Extract the (x, y) coordinate from the center of the cell holding the provided text.  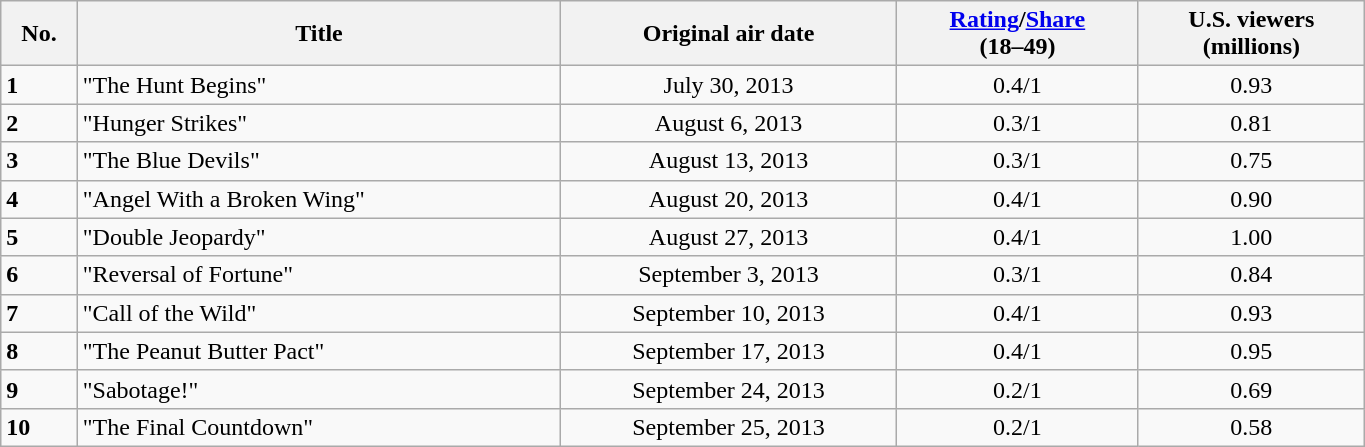
August 6, 2013 (729, 123)
September 17, 2013 (729, 351)
"Sabotage!" (318, 389)
U.S. viewers(millions) (1251, 34)
0.75 (1251, 161)
"Double Jeopardy" (318, 237)
"The Hunt Begins" (318, 85)
0.84 (1251, 275)
August 13, 2013 (729, 161)
2 (39, 123)
9 (39, 389)
0.58 (1251, 427)
0.81 (1251, 123)
September 3, 2013 (729, 275)
"The Peanut Butter Pact" (318, 351)
10 (39, 427)
July 30, 2013 (729, 85)
"Hunger Strikes" (318, 123)
Original air date (729, 34)
"The Blue Devils" (318, 161)
"Reversal of Fortune" (318, 275)
1 (39, 85)
August 27, 2013 (729, 237)
7 (39, 313)
0.69 (1251, 389)
September 10, 2013 (729, 313)
0.90 (1251, 199)
"Angel With a Broken Wing" (318, 199)
No. (39, 34)
5 (39, 237)
1.00 (1251, 237)
August 20, 2013 (729, 199)
8 (39, 351)
September 24, 2013 (729, 389)
0.95 (1251, 351)
September 25, 2013 (729, 427)
Rating/Share(18–49) (1017, 34)
4 (39, 199)
"The Final Countdown" (318, 427)
3 (39, 161)
"Call of the Wild" (318, 313)
Title (318, 34)
6 (39, 275)
